From the cell containing the given text, extract its center point as [X, Y] coordinate. 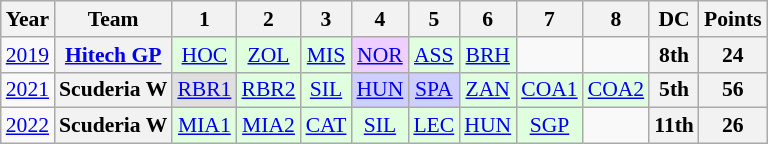
5th [674, 90]
26 [733, 126]
Points [733, 19]
CAT [326, 126]
LEC [434, 126]
8 [616, 19]
RBR1 [204, 90]
24 [733, 55]
7 [550, 19]
MIA2 [268, 126]
MIS [326, 55]
RBR2 [268, 90]
NOR [380, 55]
6 [488, 19]
2 [268, 19]
SPA [434, 90]
56 [733, 90]
MIA1 [204, 126]
BRH [488, 55]
2022 [28, 126]
DC [674, 19]
COA1 [550, 90]
ZAN [488, 90]
Year [28, 19]
2019 [28, 55]
3 [326, 19]
Team [113, 19]
1 [204, 19]
ZOL [268, 55]
2021 [28, 90]
5 [434, 19]
HOC [204, 55]
COA2 [616, 90]
ASS [434, 55]
Hitech GP [113, 55]
SGP [550, 126]
11th [674, 126]
4 [380, 19]
8th [674, 55]
